Extract the [X, Y] coordinate from the center of the cell holding the provided text.  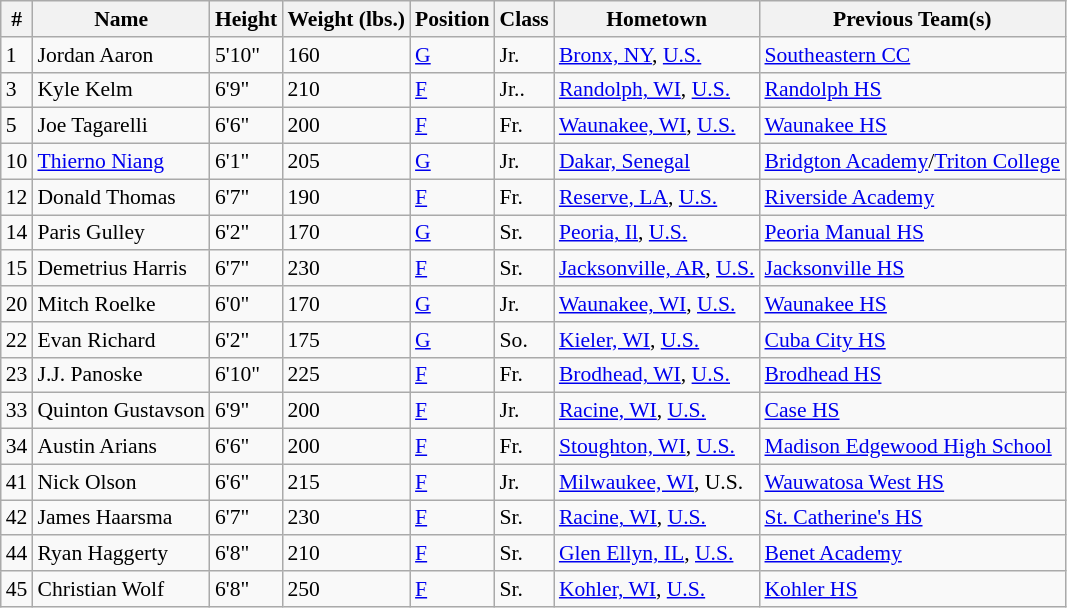
Jacksonville, AR, U.S. [657, 269]
42 [17, 518]
Brodhead, WI, U.S. [657, 375]
Brodhead HS [912, 375]
Benet Academy [912, 554]
Paris Gulley [120, 233]
James Haarsma [120, 518]
Southeastern CC [912, 55]
Peoria Manual HS [912, 233]
Jacksonville HS [912, 269]
Austin Arians [120, 447]
Bridgton Academy/Triton College [912, 162]
44 [17, 554]
205 [346, 162]
5'10" [246, 55]
Madison Edgewood High School [912, 447]
J.J. Panoske [120, 375]
Position [452, 19]
Randolph HS [912, 90]
Thierno Niang [120, 162]
190 [346, 197]
Milwaukee, WI, U.S. [657, 482]
Glen Ellyn, IL, U.S. [657, 554]
1 [17, 55]
Riverside Academy [912, 197]
Wauwatosa West HS [912, 482]
Quinton Gustavson [120, 411]
215 [346, 482]
Kohler, WI, U.S. [657, 589]
Christian Wolf [120, 589]
5 [17, 126]
22 [17, 340]
Evan Richard [120, 340]
Joe Tagarelli [120, 126]
Reserve, LA, U.S. [657, 197]
# [17, 19]
Randolph, WI, U.S. [657, 90]
6'10" [246, 375]
3 [17, 90]
St. Catherine's HS [912, 518]
Donald Thomas [120, 197]
23 [17, 375]
45 [17, 589]
Demetrius Harris [120, 269]
Hometown [657, 19]
Cuba City HS [912, 340]
6'1" [246, 162]
Dakar, Senegal [657, 162]
225 [346, 375]
Ryan Haggerty [120, 554]
Bronx, NY, U.S. [657, 55]
Kohler HS [912, 589]
Weight (lbs.) [346, 19]
Stoughton, WI, U.S. [657, 447]
12 [17, 197]
175 [346, 340]
33 [17, 411]
Mitch Roelke [120, 304]
41 [17, 482]
Kieler, WI, U.S. [657, 340]
34 [17, 447]
250 [346, 589]
Class [524, 19]
20 [17, 304]
Name [120, 19]
160 [346, 55]
So. [524, 340]
15 [17, 269]
Height [246, 19]
Previous Team(s) [912, 19]
10 [17, 162]
Peoria, Il, U.S. [657, 233]
Jordan Aaron [120, 55]
Jr.. [524, 90]
Nick Olson [120, 482]
Kyle Kelm [120, 90]
14 [17, 233]
Case HS [912, 411]
6'0" [246, 304]
